Locate the cell with the specified text and output its [x, y] center coordinate. 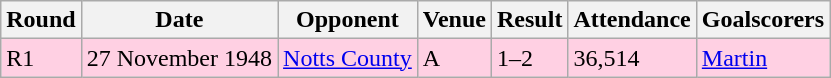
Martin [762, 58]
Notts County [348, 58]
Result [530, 20]
Attendance [632, 20]
R1 [41, 58]
Venue [454, 20]
A [454, 58]
36,514 [632, 58]
Round [41, 20]
1–2 [530, 58]
27 November 1948 [179, 58]
Goalscorers [762, 20]
Date [179, 20]
Opponent [348, 20]
